Extract the [x, y] coordinate from the center of the cell holding the provided text.  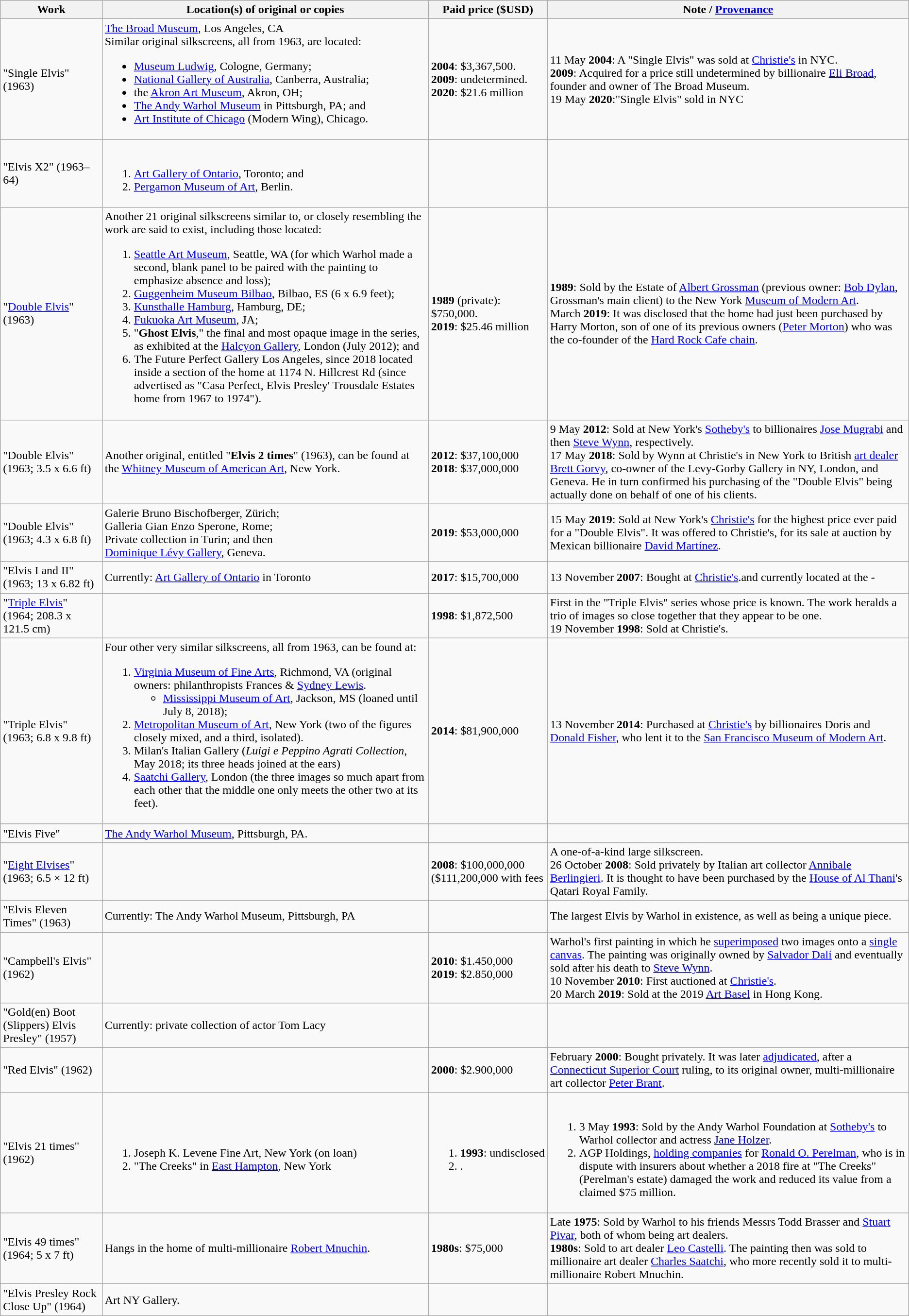
1998: $1,872,500 [488, 615]
"Elvis Five" [51, 833]
Joseph K. Levene Fine Art, New York (on loan)"The Creeks" in East Hampton, New York [265, 1153]
Another original, entitled "Elvis 2 times" (1963), can be found at the Whitney Museum of American Art, New York. [265, 461]
The largest Elvis by Warhol in existence, as well as being a unique piece. [728, 916]
Location(s) of original or copies [265, 10]
"Red Elvis" (1962) [51, 1070]
Galerie Bruno Bischofberger, Zürich;Galleria Gian Enzo Sperone, Rome;Private collection in Turin; and thenDominique Lévy Gallery, Geneva. [265, 532]
2012: $37,100,0002018: $37,000,000 [488, 461]
2004: $3,367,500.2009: undetermined. 2020: $21.6 million [488, 79]
"Elvis Eleven Times" (1963) [51, 916]
Hangs in the home of multi-millionaire Robert Mnuchin. [265, 1248]
"Double Elvis" (1963; 4.3 x 6.8 ft) [51, 532]
"Eight Elvises" (1963; 6.5 × 12 ft) [51, 872]
2019: $53,000,000 [488, 532]
Currently: Art Gallery of Ontario in Toronto [265, 577]
Art NY Gallery. [265, 1300]
Note / Provenance [728, 10]
"Triple Elvis" (1964; 208.3 x 121.5 cm) [51, 615]
Art Gallery of Ontario, Toronto; andPergamon Museum of Art, Berlin. [265, 173]
Paid price ($USD) [488, 10]
2008: $100,000,000 ($111,200,000 with fees [488, 872]
"Elvis X2" (1963–64) [51, 173]
"Campbell's Elvis" (1962) [51, 967]
"Triple Elvis" (1963; 6.8 x 9.8 ft) [51, 731]
"Double Elvis" (1963) [51, 314]
2000: $2.900,000 [488, 1070]
1989 (private): $750,000.2019: $25.46 million [488, 314]
Currently: private collection of actor Tom Lacy [265, 1025]
The Andy Warhol Museum, Pittsburgh, PA. [265, 833]
"Gold(en) Boot (Slippers) Elvis Presley" (1957) [51, 1025]
"Elvis I and II" (1963; 13 x 6.82 ft) [51, 577]
1993: undisclosed. [488, 1153]
"Double Elvis" (1963; 3.5 x 6.6 ft) [51, 461]
13 November 2007: Bought at Christie's.and currently located at the - [728, 577]
"Elvis 21 times" (1962) [51, 1153]
2010: $1.450,0002019: $2.850,000 [488, 967]
2014: $81,900,000 [488, 731]
Work [51, 10]
1980s: $75,000 [488, 1248]
2017: $15,700,000 [488, 577]
13 November 2014: Purchased at Christie's by billionaires Doris and Donald Fisher, who lent it to the San Francisco Museum of Modern Art. [728, 731]
"Single Elvis" (1963) [51, 79]
Currently: The Andy Warhol Museum, Pittsburgh, PA [265, 916]
"Elvis 49 times" (1964; 5 x 7 ft) [51, 1248]
"Elvis Presley Rock Close Up" (1964) [51, 1300]
